Provide the [X, Y] coordinate of the cell's center where the given text is located.  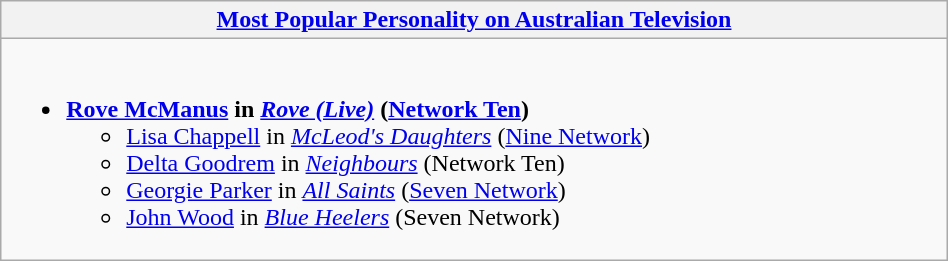
Most Popular Personality on Australian Television [474, 20]
